Return the (x, y) coordinate for the center point of the cell that contains the specified text.  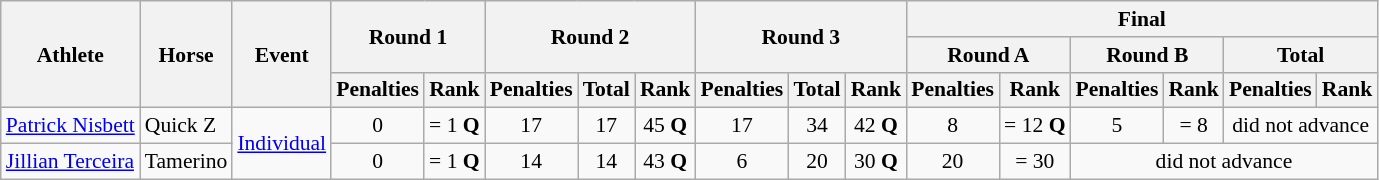
5 (1118, 126)
Final (1142, 19)
30 Q (876, 162)
45 Q (666, 126)
34 (816, 126)
8 (952, 126)
= 30 (1034, 162)
= 8 (1194, 126)
Round 3 (800, 36)
6 (742, 162)
Event (282, 54)
43 Q (666, 162)
Quick Z (186, 126)
= 12 Q (1034, 126)
Round A (988, 55)
42 Q (876, 126)
Individual (282, 144)
Horse (186, 54)
Jillian Terceira (70, 162)
Round 1 (408, 36)
Athlete (70, 54)
Round B (1148, 55)
Patrick Nisbett (70, 126)
Round 2 (590, 36)
Tamerino (186, 162)
